From the cell containing the given text, extract its center point as [X, Y] coordinate. 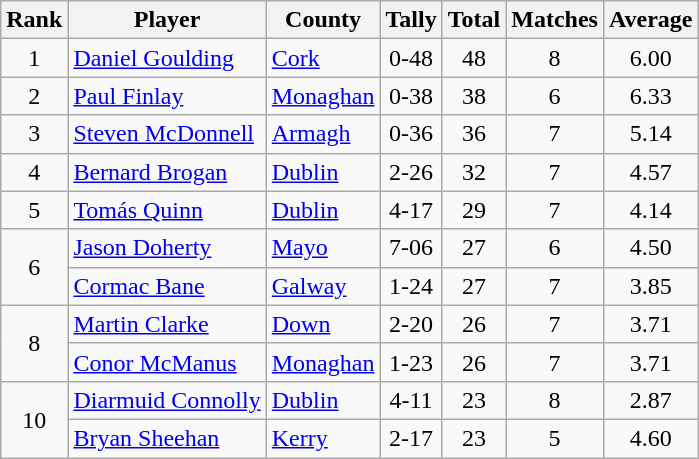
4-17 [411, 210]
2-20 [411, 324]
Cormac Bane [167, 286]
Rank [34, 20]
36 [474, 134]
Total [474, 20]
0-36 [411, 134]
32 [474, 172]
0-38 [411, 96]
Tomás Quinn [167, 210]
Jason Doherty [167, 248]
0-48 [411, 58]
4-11 [411, 400]
38 [474, 96]
48 [474, 58]
2.87 [650, 400]
5.14 [650, 134]
4.50 [650, 248]
Bryan Sheehan [167, 438]
6.00 [650, 58]
Armagh [323, 134]
3 [34, 134]
Conor McManus [167, 362]
10 [34, 419]
Galway [323, 286]
County [323, 20]
Player [167, 20]
Daniel Goulding [167, 58]
Paul Finlay [167, 96]
2 [34, 96]
2-26 [411, 172]
4 [34, 172]
Tally [411, 20]
Average [650, 20]
1-23 [411, 362]
4.14 [650, 210]
Bernard Brogan [167, 172]
1 [34, 58]
4.60 [650, 438]
4.57 [650, 172]
Kerry [323, 438]
2-17 [411, 438]
Diarmuid Connolly [167, 400]
Down [323, 324]
29 [474, 210]
Cork [323, 58]
6.33 [650, 96]
7-06 [411, 248]
3.85 [650, 286]
Mayo [323, 248]
Matches [555, 20]
Martin Clarke [167, 324]
1-24 [411, 286]
Steven McDonnell [167, 134]
